Output the [X, Y] coordinate of the center of the cell containing the given text.  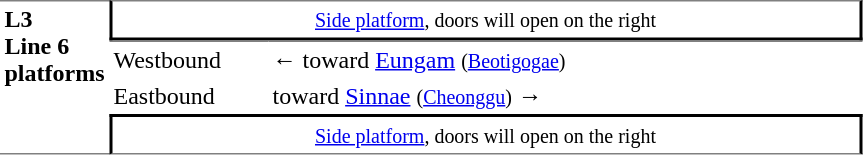
← toward Eungam (Beotigogae) [565, 59]
L3Line 6 platforms [54, 77]
toward Sinnae (Cheonggu) → [565, 96]
Eastbound [188, 96]
Westbound [188, 59]
